Pinpoint the cell where the given text exists, returning its (x, y) midpoint coordinate. 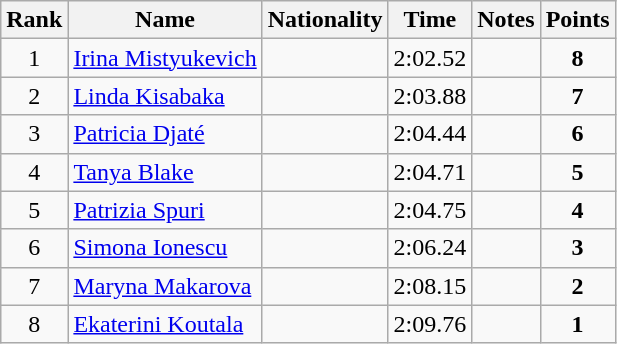
2:02.52 (430, 58)
Simona Ionescu (165, 248)
Linda Kisabaka (165, 96)
2:03.88 (430, 96)
2:09.76 (430, 324)
Tanya Blake (165, 172)
Maryna Makarova (165, 286)
Irina Mistyukevich (165, 58)
Points (578, 20)
Nationality (325, 20)
Name (165, 20)
Ekaterini Koutala (165, 324)
Patricia Djaté (165, 134)
Notes (506, 20)
2:06.24 (430, 248)
Patrizia Spuri (165, 210)
2:04.44 (430, 134)
2:04.75 (430, 210)
Time (430, 20)
Rank (34, 20)
2:04.71 (430, 172)
2:08.15 (430, 286)
